Find where the given text appears and provide that cell's center as (x, y) coordinate. 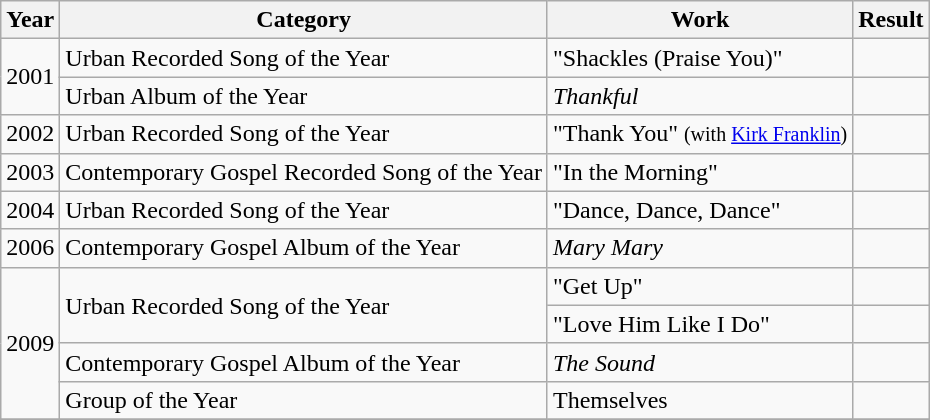
2004 (30, 210)
Themselves (700, 400)
"In the Morning" (700, 172)
Mary Mary (700, 248)
2001 (30, 77)
Group of the Year (304, 400)
Thankful (700, 96)
Year (30, 20)
2003 (30, 172)
"Dance, Dance, Dance" (700, 210)
2006 (30, 248)
Urban Album of the Year (304, 96)
Category (304, 20)
"Shackles (Praise You)" (700, 58)
Work (700, 20)
2002 (30, 134)
"Love Him Like I Do" (700, 324)
"Thank You" (with Kirk Franklin) (700, 134)
2009 (30, 343)
Contemporary Gospel Recorded Song of the Year (304, 172)
The Sound (700, 362)
"Get Up" (700, 286)
Result (891, 20)
